Scan for the cell matching the given text and deliver its [X, Y] coordinate at center. 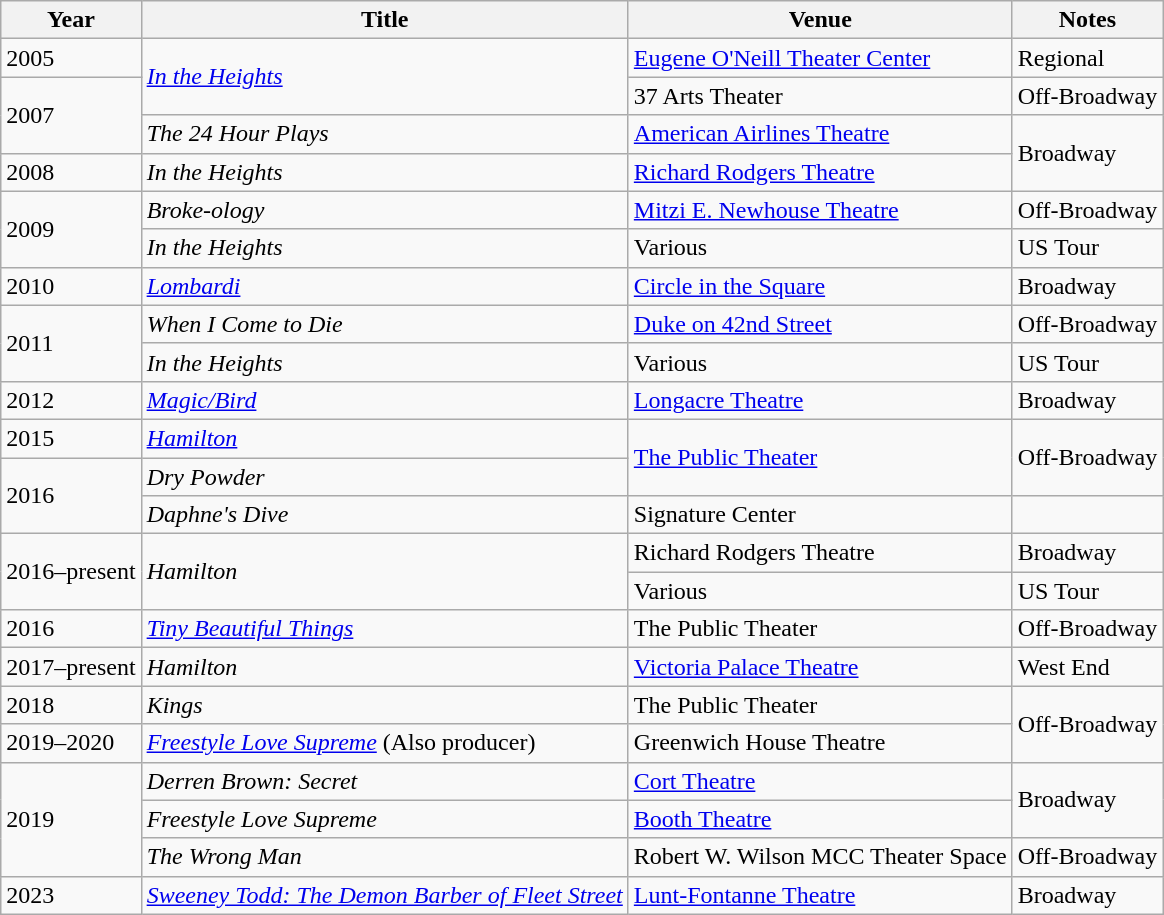
Year [71, 20]
Tiny Beautiful Things [384, 629]
2009 [71, 229]
When I Come to Die [384, 324]
37 Arts Theater [820, 96]
Robert W. Wilson MCC Theater Space [820, 857]
Booth Theatre [820, 819]
Freestyle Love Supreme (Also producer) [384, 743]
Derren Brown: Secret [384, 781]
Daphne's Dive [384, 515]
Notes [1088, 20]
American Airlines Theatre [820, 134]
2023 [71, 895]
Eugene O'Neill Theater Center [820, 58]
Cort Theatre [820, 781]
2018 [71, 705]
Mitzi E. Newhouse Theatre [820, 210]
Longacre Theatre [820, 400]
2019 [71, 819]
Venue [820, 20]
Freestyle Love Supreme [384, 819]
Dry Powder [384, 477]
Sweeney Todd: The Demon Barber of Fleet Street [384, 895]
2008 [71, 172]
Greenwich House Theatre [820, 743]
Lunt-Fontanne Theatre [820, 895]
Circle in the Square [820, 286]
Magic/Bird [384, 400]
Broke-ology [384, 210]
2016–present [71, 572]
2012 [71, 400]
The 24 Hour Plays [384, 134]
Lombardi [384, 286]
2005 [71, 58]
Victoria Palace Theatre [820, 667]
The Wrong Man [384, 857]
Kings [384, 705]
2017–present [71, 667]
Regional [1088, 58]
2015 [71, 438]
Duke on 42nd Street [820, 324]
West End [1088, 667]
2011 [71, 343]
Title [384, 20]
2007 [71, 115]
Signature Center [820, 515]
2019–2020 [71, 743]
2010 [71, 286]
